Output the (X, Y) coordinate of the center of the cell containing the given text.  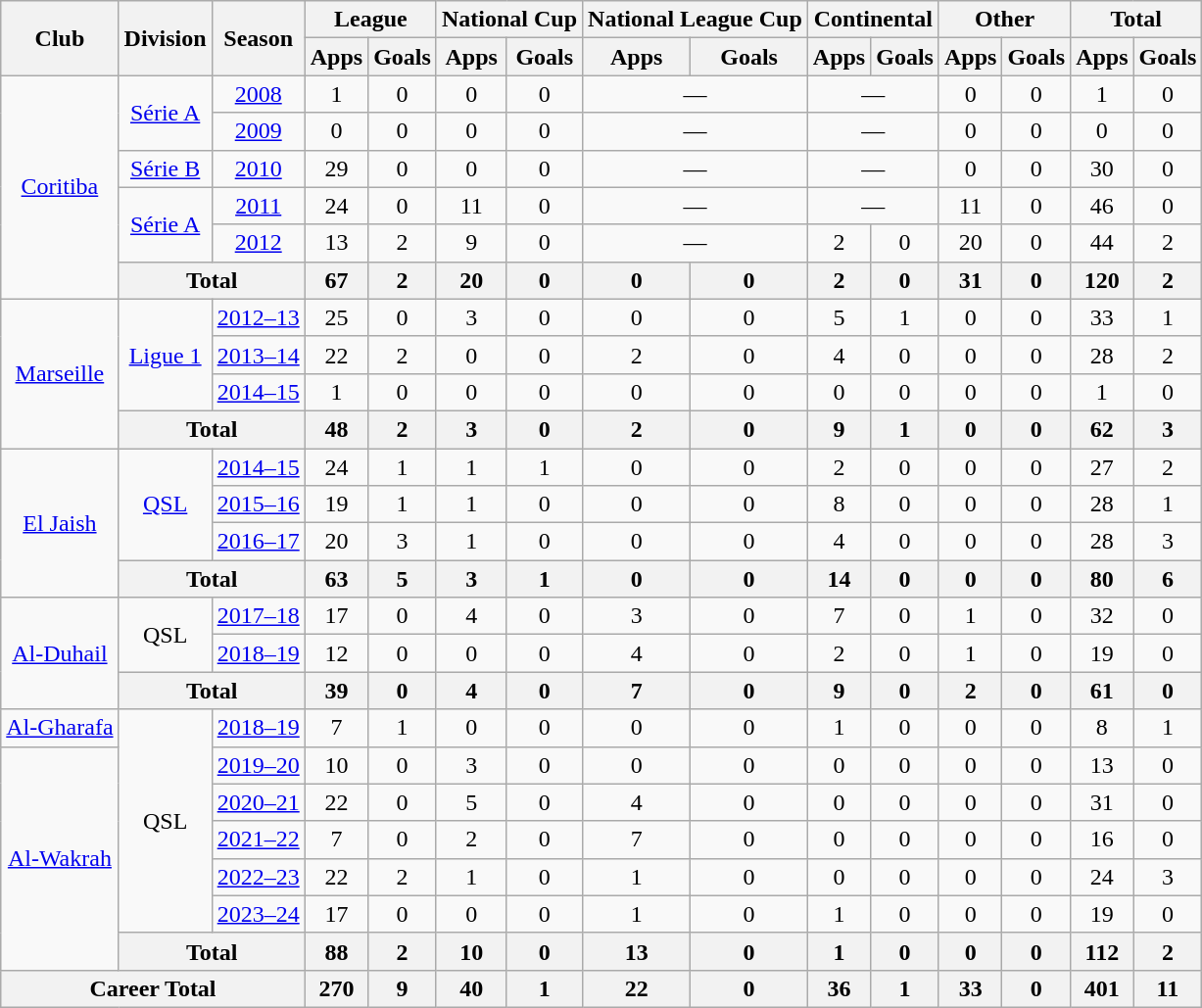
16 (1102, 840)
2020–21 (259, 802)
32 (1102, 616)
Série B (165, 168)
National Cup (509, 20)
120 (1102, 280)
25 (336, 317)
27 (1102, 467)
2010 (259, 168)
2011 (259, 206)
12 (336, 653)
63 (336, 579)
30 (1102, 168)
Career Total (153, 988)
Continental (873, 20)
112 (1102, 951)
Al-Wakrah (60, 858)
48 (336, 429)
2008 (259, 94)
Ligue 1 (165, 355)
80 (1102, 579)
Marseille (60, 373)
2013–14 (259, 355)
2017–18 (259, 616)
League (370, 20)
2009 (259, 131)
2012–13 (259, 317)
Al-Gharafa (60, 728)
88 (336, 951)
36 (839, 988)
Division (165, 38)
2023–24 (259, 914)
46 (1102, 206)
44 (1102, 243)
2019–20 (259, 765)
2012 (259, 243)
2022–23 (259, 877)
2015–16 (259, 504)
62 (1102, 429)
270 (336, 988)
Other (1004, 20)
6 (1168, 579)
401 (1102, 988)
67 (336, 280)
Club (60, 38)
2021–22 (259, 840)
29 (336, 168)
2016–17 (259, 542)
39 (336, 691)
40 (471, 988)
Season (259, 38)
National League Cup (696, 20)
14 (839, 579)
El Jaish (60, 523)
Coritiba (60, 187)
Al-Duhail (60, 653)
61 (1102, 691)
